Return [X, Y] of the center of cell containing provided text 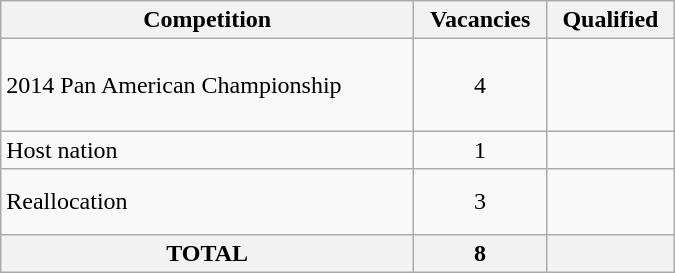
Host nation [208, 150]
TOTAL [208, 253]
Qualified [611, 20]
4 [480, 85]
Reallocation [208, 202]
Competition [208, 20]
3 [480, 202]
2014 Pan American Championship [208, 85]
Vacancies [480, 20]
8 [480, 253]
1 [480, 150]
